For the text-containing cell, return its midpoint in (x, y) coordinate format. 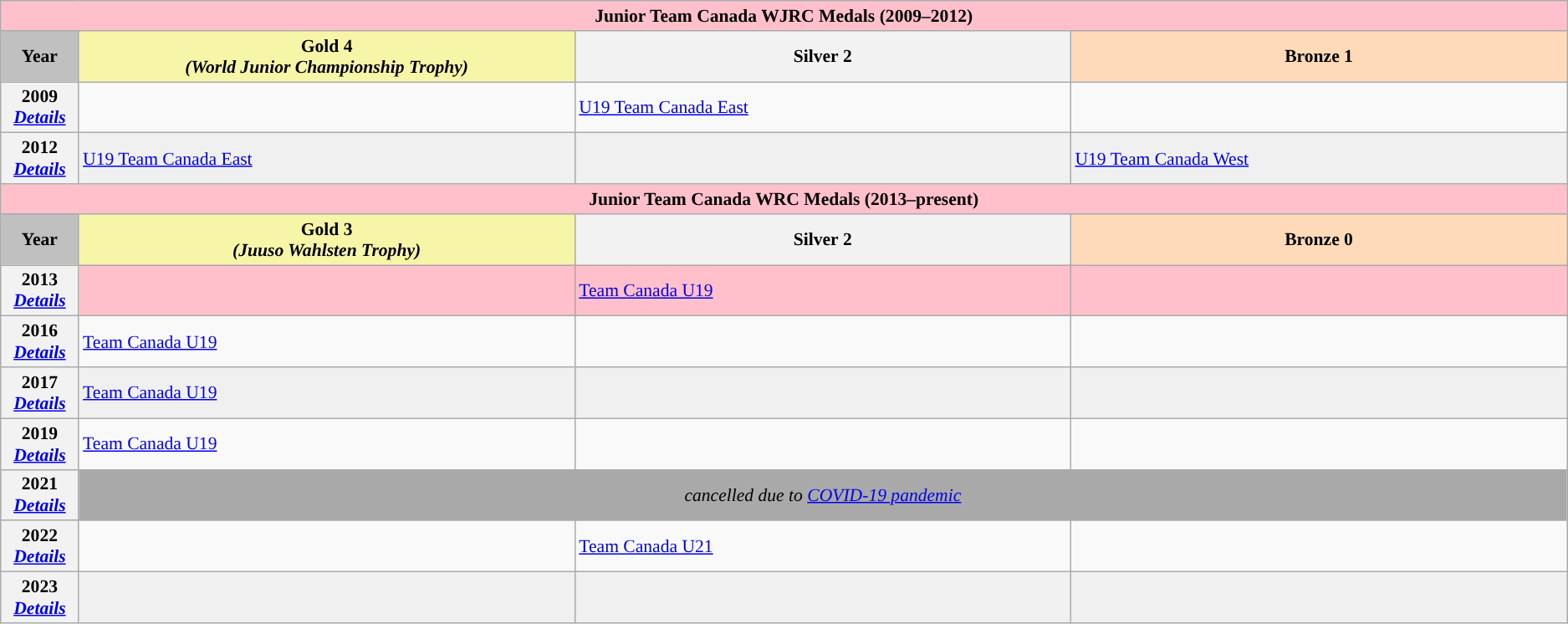
2013 Details (40, 291)
Team Canada U21 (823, 547)
2017 Details (40, 393)
Junior Team Canada WJRC Medals (2009–2012) (784, 16)
2019 Details (40, 443)
cancelled due to COVID-19 pandemic (823, 495)
Junior Team Canada WRC Medals (2013–present) (784, 199)
2009 Details (40, 107)
2012 Details (40, 159)
2016 Details (40, 341)
2023 Details (40, 597)
2022 Details (40, 547)
Bronze 0 (1318, 239)
Gold 3(Juuso Wahlsten Trophy) (326, 239)
2021 Details (40, 495)
Bronze 1 (1318, 57)
U19 Team Canada West (1318, 159)
Gold 4(World Junior Championship Trophy) (326, 57)
